Determine the [x, y] coordinate at the center of the cell enclosing the given text.  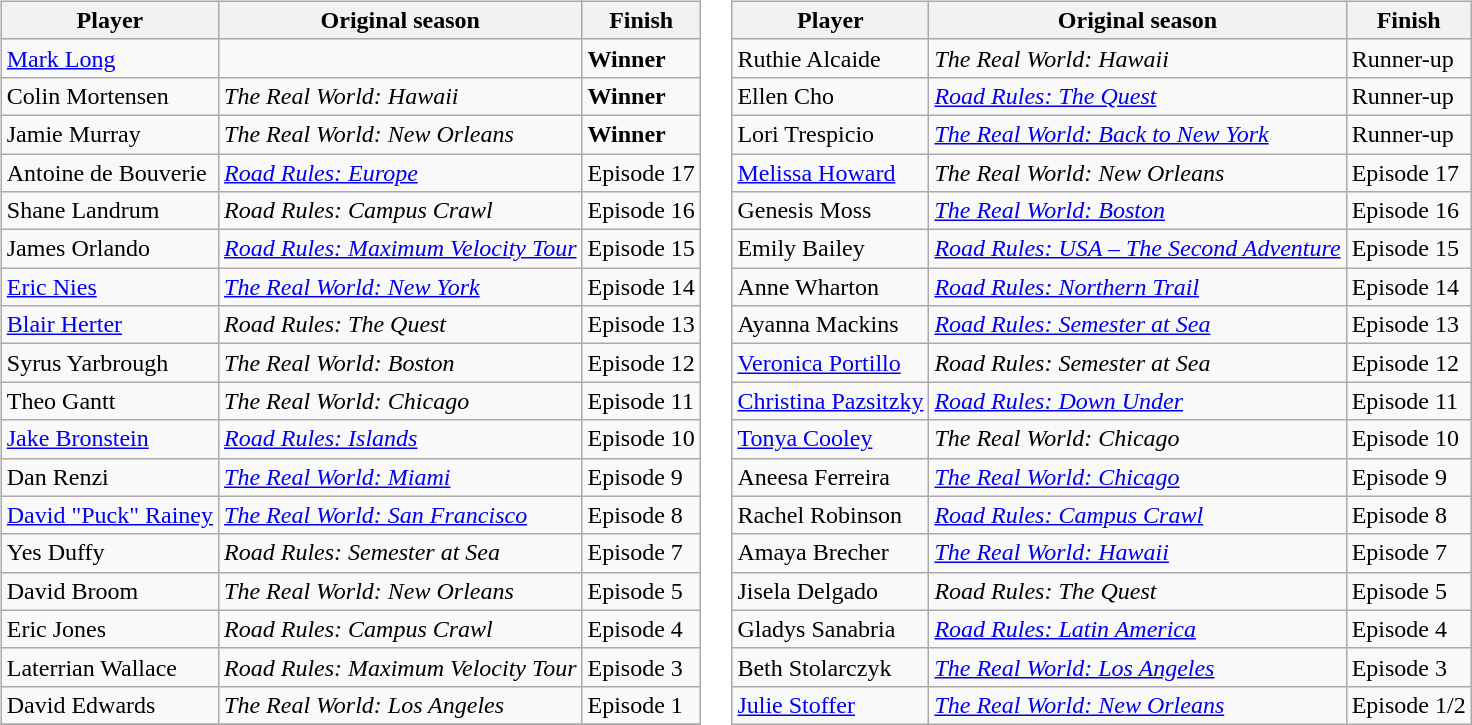
The Real World: Miami [400, 477]
Dan Renzi [110, 477]
Eric Nies [110, 287]
David "Puck" Rainey [110, 515]
Jisela Delgado [830, 591]
Road Rules: Europe [400, 173]
Mark Long [110, 58]
Road Rules: Northern Trail [1138, 287]
Syrus Yarbrough [110, 363]
Colin Mortensen [110, 96]
Amaya Brecher [830, 553]
Shane Landrum [110, 211]
Beth Stolarczyk [830, 667]
Genesis Moss [830, 211]
Yes Duffy [110, 553]
David Broom [110, 591]
Ellen Cho [830, 96]
Laterrian Wallace [110, 667]
Christina Pazsitzky [830, 401]
Jake Bronstein [110, 439]
James Orlando [110, 249]
Emily Bailey [830, 249]
Gladys Sanabria [830, 629]
Antoine de Bouverie [110, 173]
The Real World: San Francisco [400, 515]
Theo Gantt [110, 401]
Road Rules: USA – The Second Adventure [1138, 249]
Episode 1 [641, 705]
Tonya Cooley [830, 439]
Rachel Robinson [830, 515]
Julie Stoffer [830, 705]
Anne Wharton [830, 287]
Blair Herter [110, 325]
Lori Trespicio [830, 134]
The Real World: Back to New York [1138, 134]
Ayanna Mackins [830, 325]
Jamie Murray [110, 134]
Melissa Howard [830, 173]
Episode 1/2 [1408, 705]
Road Rules: Down Under [1138, 401]
Eric Jones [110, 629]
Ruthie Alcaide [830, 58]
Road Rules: Latin America [1138, 629]
Veronica Portillo [830, 363]
Road Rules: Islands [400, 439]
Aneesa Ferreira [830, 477]
David Edwards [110, 705]
The Real World: New York [400, 287]
